Provide the (X, Y) coordinate of the cell's center where the given text is located.  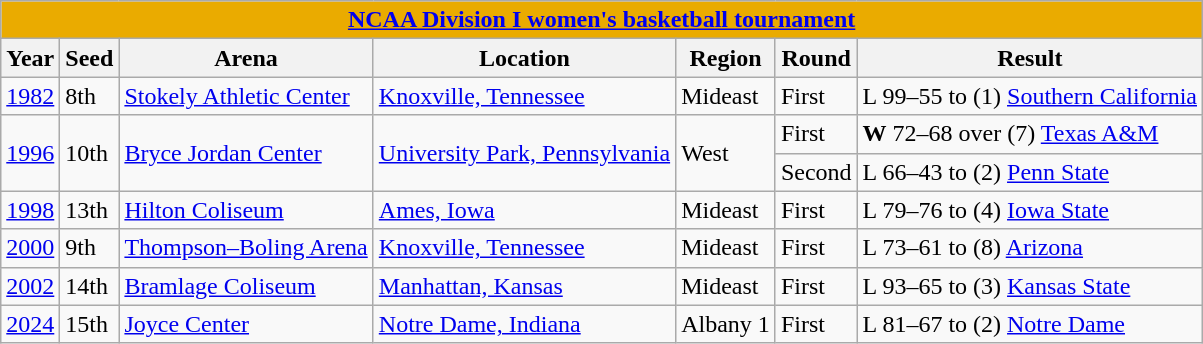
L 99–55 to (1) Southern California (1030, 96)
Thompson–Boling Arena (246, 248)
W 72–68 over (7) Texas A&M (1030, 134)
2002 (30, 286)
Seed (90, 58)
Hilton Coliseum (246, 210)
Manhattan, Kansas (524, 286)
2000 (30, 248)
Location (524, 58)
1982 (30, 96)
L 79–76 to (4) Iowa State (1030, 210)
9th (90, 248)
13th (90, 210)
Albany 1 (726, 324)
L 81–67 to (2) Notre Dame (1030, 324)
Result (1030, 58)
1996 (30, 153)
Region (726, 58)
University Park, Pennsylvania (524, 153)
Arena (246, 58)
NCAA Division I women's basketball tournament (602, 20)
Stokely Athletic Center (246, 96)
L 66–43 to (2) Penn State (1030, 172)
Round (816, 58)
Year (30, 58)
8th (90, 96)
L 73–61 to (8) Arizona (1030, 248)
Bryce Jordan Center (246, 153)
Notre Dame, Indiana (524, 324)
L 93–65 to (3) Kansas State (1030, 286)
Second (816, 172)
Bramlage Coliseum (246, 286)
15th (90, 324)
14th (90, 286)
10th (90, 153)
Joyce Center (246, 324)
2024 (30, 324)
Ames, Iowa (524, 210)
1998 (30, 210)
West (726, 153)
